From the cell containing the given text, extract its center point as [X, Y] coordinate. 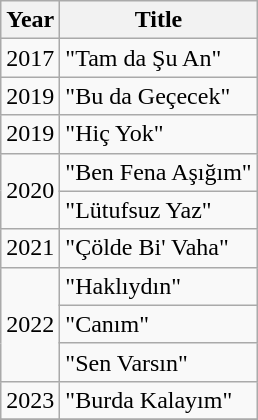
"Lütufsuz Yaz" [158, 210]
"Burda Kalayım" [158, 400]
2020 [30, 191]
2022 [30, 324]
2021 [30, 248]
Title [158, 20]
2023 [30, 400]
"Haklıydın" [158, 286]
"Çölde Bi' Vaha" [158, 248]
"Ben Fena Aşığım" [158, 172]
"Sen Varsın" [158, 362]
"Tam da Şu An" [158, 58]
"Bu da Geçecek" [158, 96]
Year [30, 20]
"Hiç Yok" [158, 134]
2017 [30, 58]
"Canım" [158, 324]
